Return the (x, y) coordinate for the center point of the cell that contains the specified text.  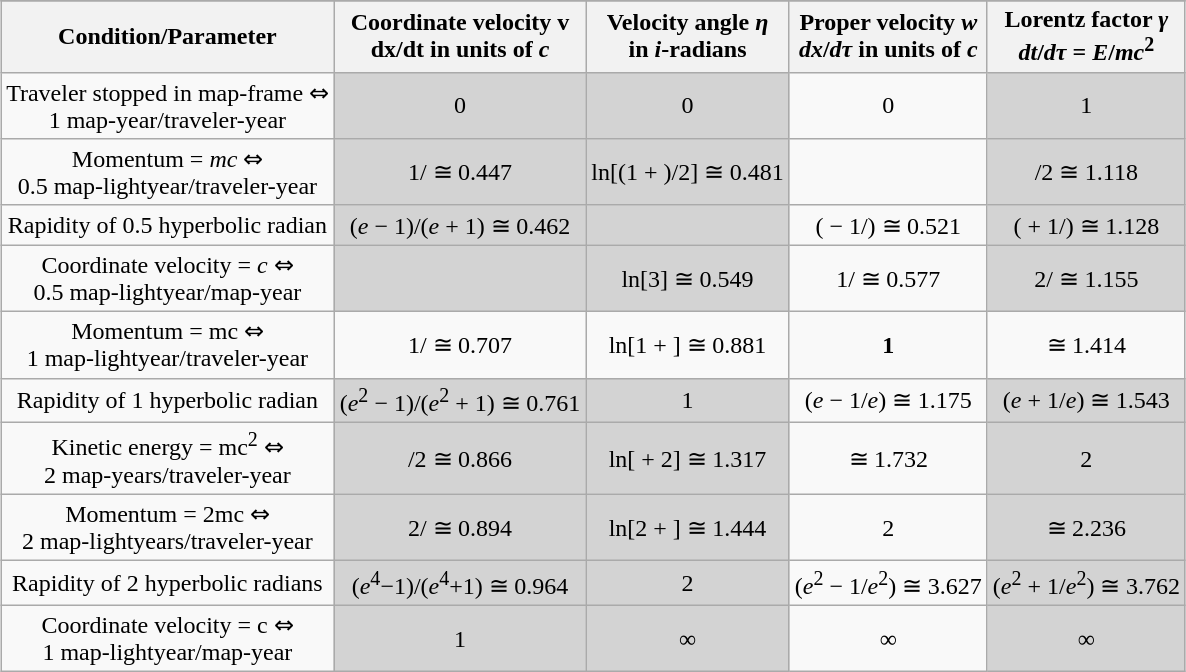
(e − 1)/(e + 1) ≅ 0.462 (460, 225)
2/ ≅ 0.894 (460, 528)
≅ 2.236 (1086, 528)
ln[(1 + )/2] ≅ 0.481 (688, 172)
/2 ≅ 1.118 (1086, 172)
Momentum = mc ⇔ 0.5 map-lightyear/traveler-year (168, 172)
Proper velocity wdx/dτ in units of c (888, 37)
(e2 + 1/e2) ≅ 3.762 (1086, 584)
(e2 − 1)/(e2 + 1) ≅ 0.761 (460, 400)
ln[ + 2] ≅ 1.317 (688, 459)
( + 1/) ≅ 1.128 (1086, 225)
Velocity angle η in i-radians (688, 37)
≅ 1.732 (888, 459)
1/ ≅ 0.577 (888, 278)
(e4−1)/(e4+1) ≅ 0.964 (460, 584)
(e + 1/e) ≅ 1.543 (1086, 400)
Coordinate velocity vdx/dt in units of c (460, 37)
Rapidity of 1 hyperbolic radian (168, 400)
Rapidity of 2 hyperbolic radians (168, 584)
( − 1/) ≅ 0.521 (888, 225)
2/ ≅ 1.155 (1086, 278)
1/ ≅ 0.707 (460, 346)
Coordinate velocity = c ⇔ 1 map-lightyear/map-year (168, 638)
Condition/Parameter (168, 37)
(e2 − 1/e2) ≅ 3.627 (888, 584)
Traveler stopped in map-frame ⇔1 map-year/traveler-year (168, 106)
Momentum = 2mc ⇔ 2 map-lightyears/traveler-year (168, 528)
1/ ≅ 0.447 (460, 172)
Kinetic energy = mc2 ⇔2 map-years/traveler-year (168, 459)
Rapidity of 0.5 hyperbolic radian (168, 225)
ln[3] ≅ 0.549 (688, 278)
/2 ≅ 0.866 (460, 459)
Coordinate velocity = c ⇔ 0.5 map-lightyear/map-year (168, 278)
(e − 1/e) ≅ 1.175 (888, 400)
ln[2 + ] ≅ 1.444 (688, 528)
Momentum = mc ⇔ 1 map-lightyear/traveler-year (168, 346)
ln[1 + ] ≅ 0.881 (688, 346)
≅ 1.414 (1086, 346)
Lorentz factor γdt/dτ = E/mc2 (1086, 37)
